Find where the given text appears and provide that cell's center as [X, Y] coordinate. 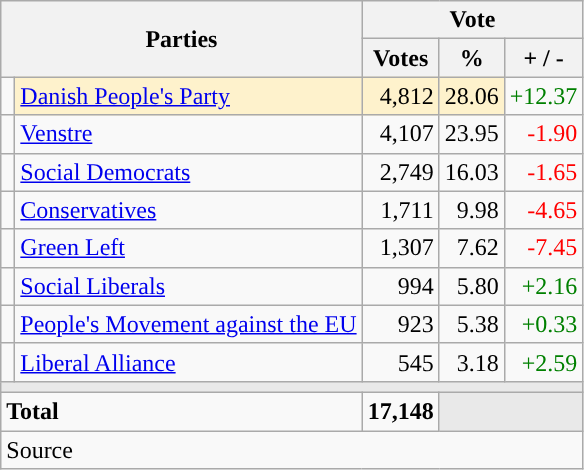
+2.16 [544, 286]
-1.90 [544, 134]
Total [182, 411]
28.06 [472, 96]
4,812 [400, 96]
923 [400, 324]
Danish People's Party [188, 96]
Source [292, 449]
+2.59 [544, 362]
545 [400, 362]
9.98 [472, 210]
-1.65 [544, 172]
+ / - [544, 58]
1,711 [400, 210]
Social Liberals [188, 286]
Votes [400, 58]
People's Movement against the EU [188, 324]
+12.37 [544, 96]
3.18 [472, 362]
7.62 [472, 248]
23.95 [472, 134]
17,148 [400, 411]
16.03 [472, 172]
-4.65 [544, 210]
Liberal Alliance [188, 362]
2,749 [400, 172]
+0.33 [544, 324]
Green Left [188, 248]
-7.45 [544, 248]
4,107 [400, 134]
Venstre [188, 134]
5.38 [472, 324]
1,307 [400, 248]
5.80 [472, 286]
Social Democrats [188, 172]
Vote [472, 20]
Parties [182, 39]
994 [400, 286]
Conservatives [188, 210]
% [472, 58]
